Pinpoint the cell where the given text exists, returning its (x, y) midpoint coordinate. 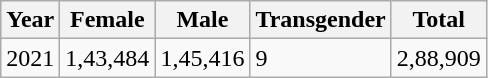
Transgender (320, 20)
2021 (30, 58)
1,45,416 (202, 58)
Total (438, 20)
2,88,909 (438, 58)
9 (320, 58)
1,43,484 (108, 58)
Female (108, 20)
Year (30, 20)
Male (202, 20)
